Return [X, Y] of the center of cell containing provided text 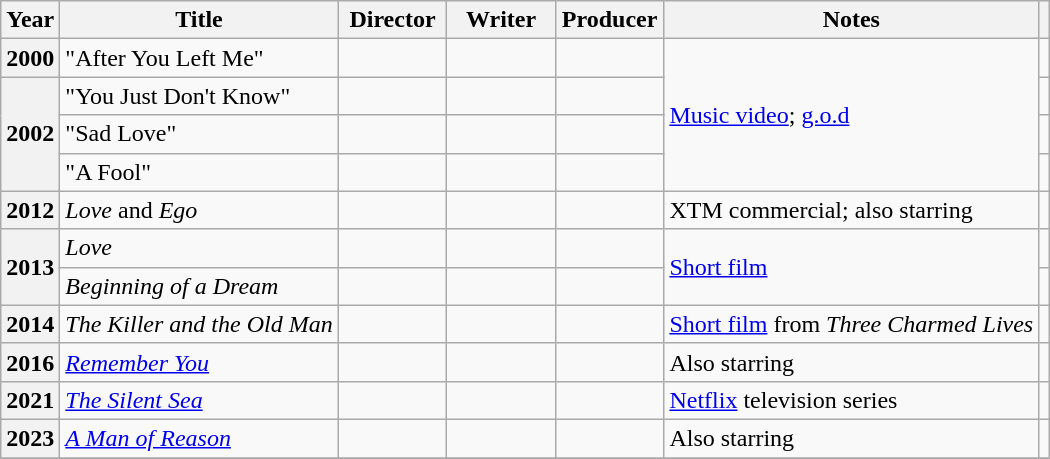
2021 [30, 400]
2012 [30, 210]
The Silent Sea [199, 400]
Remember You [199, 362]
Short film from Three Charmed Lives [852, 324]
Title [199, 20]
Short film [852, 267]
Notes [852, 20]
"Sad Love" [199, 134]
A Man of Reason [199, 438]
2016 [30, 362]
2000 [30, 58]
The Killer and the Old Man [199, 324]
2023 [30, 438]
Love and Ego [199, 210]
Year [30, 20]
2002 [30, 134]
Director [392, 20]
"You Just Don't Know" [199, 96]
Producer [610, 20]
"After You Left Me" [199, 58]
Netflix television series [852, 400]
Writer [502, 20]
2014 [30, 324]
Music video; g.o.d [852, 115]
XTM commercial; also starring [852, 210]
"A Fool" [199, 172]
2013 [30, 267]
Beginning of a Dream [199, 286]
Love [199, 248]
